Search for the cell housing the specified text and yield its [X, Y] center coordinate. 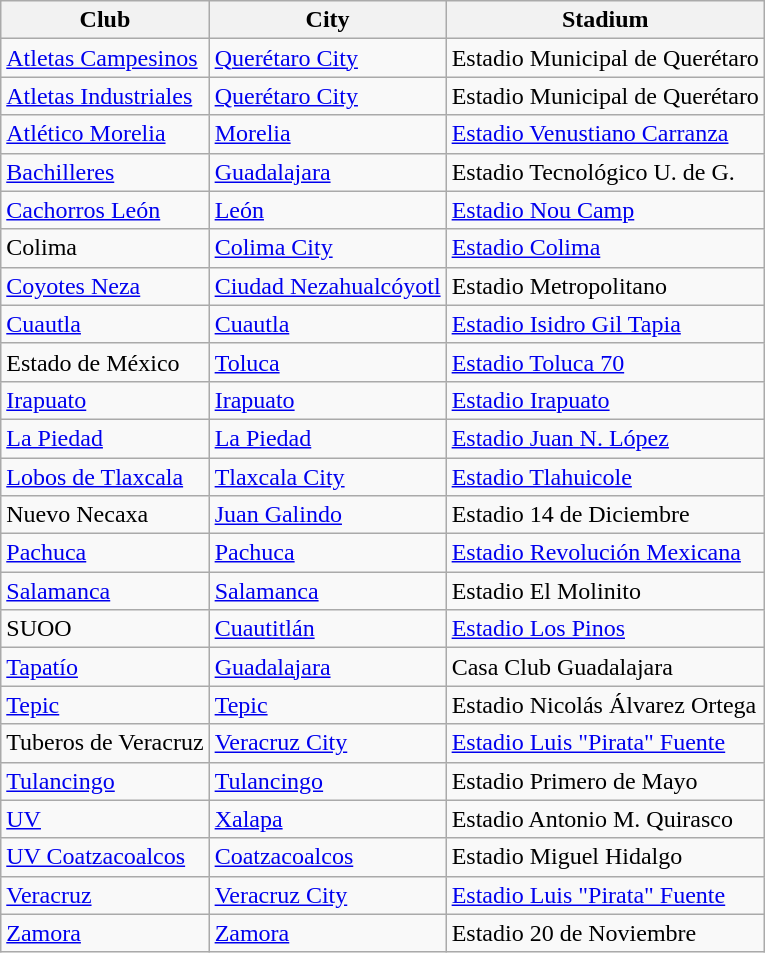
Coyotes Neza [105, 286]
Estadio El Molinito [605, 591]
Colima City [328, 248]
Club [105, 20]
UV [105, 819]
Casa Club Guadalajara [605, 667]
Estadio Antonio M. Quirasco [605, 819]
City [328, 20]
Tuberos de Veracruz [105, 743]
Estadio Toluca 70 [605, 362]
Tlaxcala City [328, 477]
Veracruz [105, 895]
Estadio Tlahuicole [605, 477]
Cachorros León [105, 210]
Coatzacoalcos [328, 857]
Morelia [328, 134]
Estadio Metropolitano [605, 286]
Estadio Irapuato [605, 400]
Estadio Juan N. López [605, 438]
UV Coatzacoalcos [105, 857]
Estadio Revolución Mexicana [605, 553]
Lobos de Tlaxcala [105, 477]
Colima [105, 248]
Ciudad Nezahualcóyotl [328, 286]
Estado de México [105, 362]
León [328, 210]
Atletas Campesinos [105, 58]
Tapatío [105, 667]
Estadio 20 de Noviembre [605, 933]
Atletas Industriales [105, 96]
Estadio Los Pinos [605, 629]
Estadio Colima [605, 248]
Estadio Tecnológico U. de G. [605, 172]
Estadio Primero de Mayo [605, 781]
Estadio Isidro Gil Tapia [605, 324]
Estadio Nicolás Álvarez Ortega [605, 705]
Estadio Venustiano Carranza [605, 134]
Stadium [605, 20]
Toluca [328, 362]
Estadio 14 de Diciembre [605, 515]
Xalapa [328, 819]
Nuevo Necaxa [105, 515]
Bachilleres [105, 172]
SUOO [105, 629]
Cuautitlán [328, 629]
Estadio Miguel Hidalgo [605, 857]
Juan Galindo [328, 515]
Atlético Morelia [105, 134]
Estadio Nou Camp [605, 210]
